Capture the cell that displays the provided text and extract its [x, y] central coordinate. 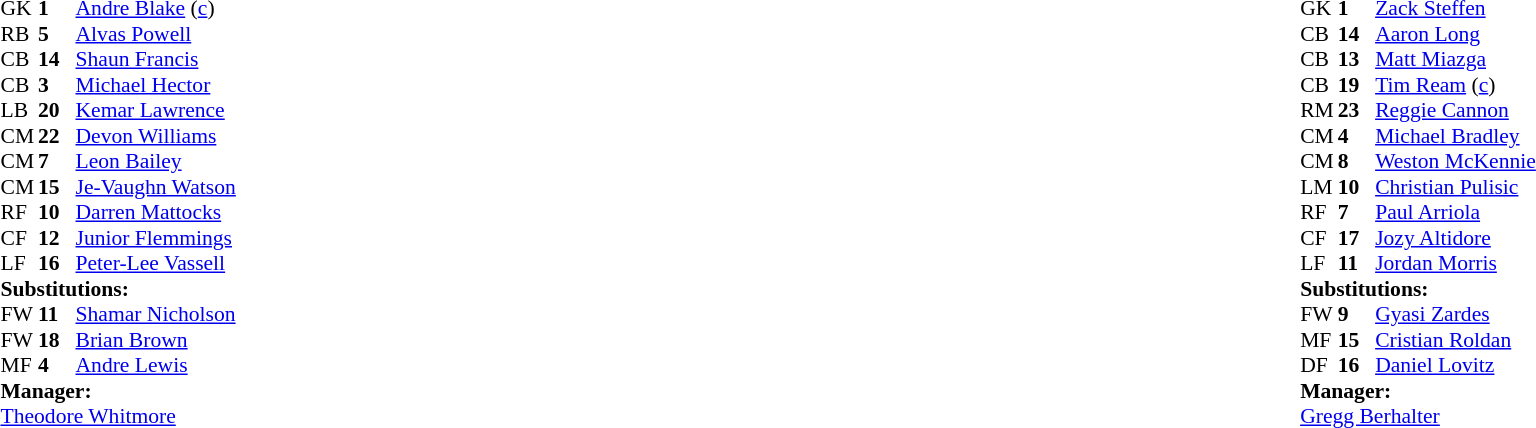
Devon Williams [156, 136]
13 [1357, 59]
22 [57, 136]
LB [19, 111]
Jozy Altidore [1456, 238]
17 [1357, 238]
Shamar Nicholson [156, 315]
Kemar Lawrence [156, 111]
9 [1357, 315]
8 [1357, 161]
23 [1357, 111]
Paul Arriola [1456, 213]
Junior Flemmings [156, 238]
RM [1319, 111]
Weston McKennie [1456, 161]
Brian Brown [156, 340]
Christian Pulisic [1456, 187]
12 [57, 238]
LM [1319, 187]
5 [57, 34]
Daniel Lovitz [1456, 365]
Tim Ream (c) [1456, 85]
Je-Vaughn Watson [156, 187]
Aaron Long [1456, 34]
Cristian Roldan [1456, 340]
Jordan Morris [1456, 263]
Darren Mattocks [156, 213]
19 [1357, 85]
Andre Lewis [156, 365]
Leon Bailey [156, 161]
Shaun Francis [156, 59]
20 [57, 111]
DF [1319, 365]
Alvas Powell [156, 34]
RB [19, 34]
Michael Bradley [1456, 136]
Matt Miazga [1456, 59]
Reggie Cannon [1456, 111]
Michael Hector [156, 85]
3 [57, 85]
18 [57, 340]
Peter-Lee Vassell [156, 263]
Gyasi Zardes [1456, 315]
